Determine the [X, Y] coordinate at the center of the cell enclosing the given text.  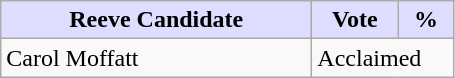
Vote [355, 20]
Reeve Candidate [156, 20]
Carol Moffatt [156, 58]
Acclaimed [383, 58]
% [426, 20]
